Pinpoint the cell where the given text exists, returning its (X, Y) midpoint coordinate. 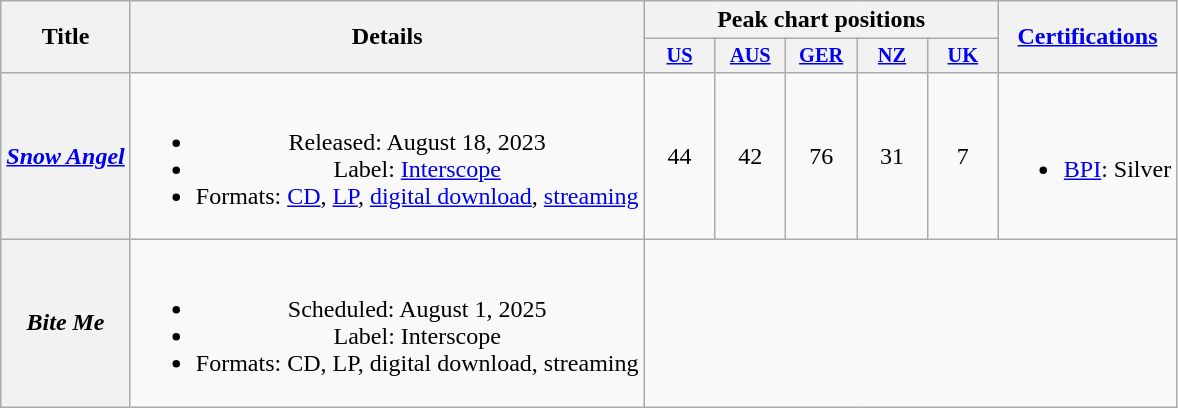
Bite Me (66, 324)
Released: August 18, 2023Label: InterscopeFormats: CD, LP, digital download, streaming (387, 156)
Certifications (1087, 37)
AUS (750, 56)
7 (962, 156)
BPI: Silver (1087, 156)
76 (822, 156)
Snow Angel (66, 156)
GER (822, 56)
31 (892, 156)
US (680, 56)
42 (750, 156)
44 (680, 156)
UK (962, 56)
Peak chart positions (821, 20)
NZ (892, 56)
Scheduled: August 1, 2025Label: InterscopeFormats: CD, LP, digital download, streaming (387, 324)
Details (387, 37)
Title (66, 37)
